Return (x, y) of the center of cell containing provided text 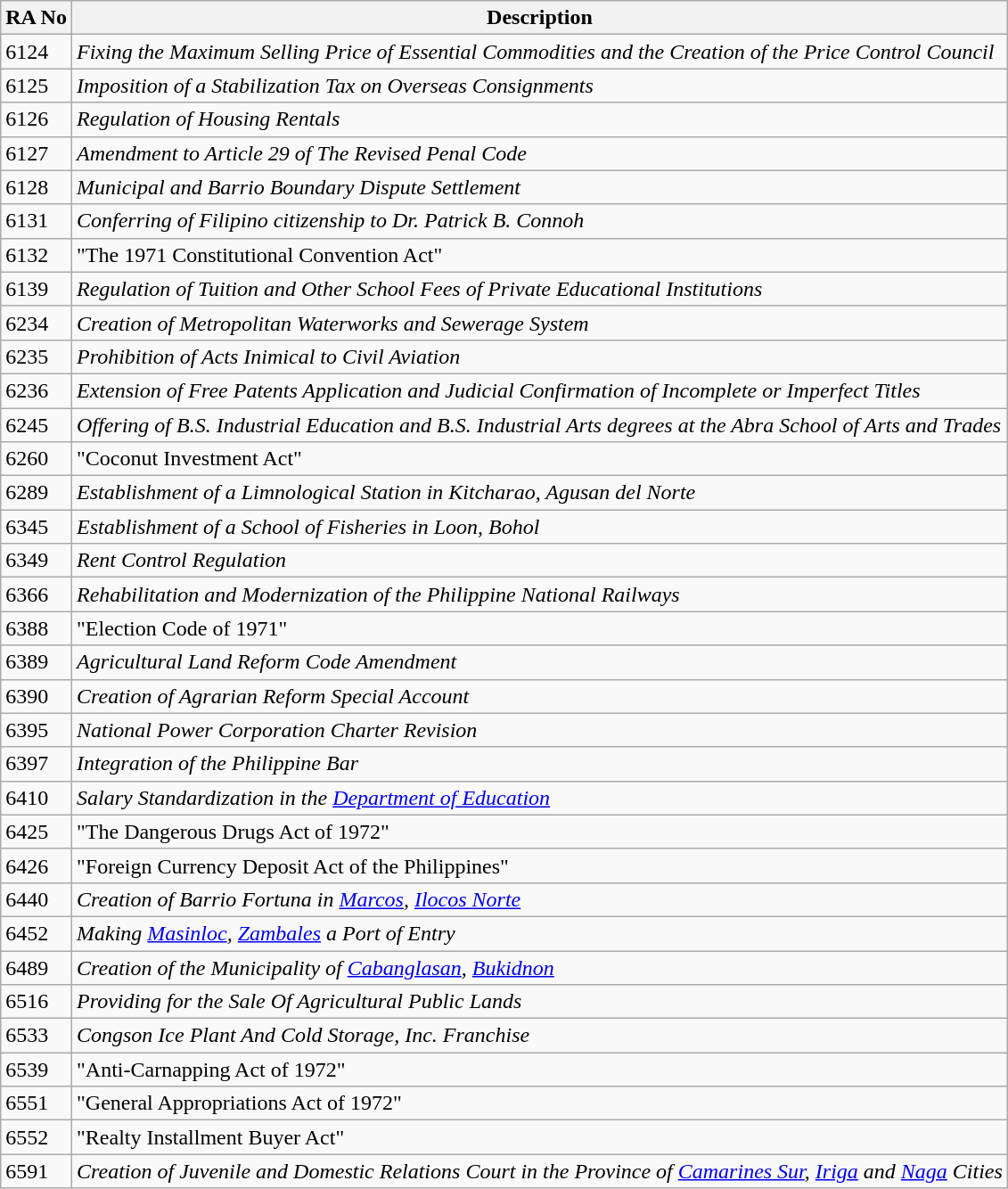
6552 (37, 1137)
6425 (37, 832)
Agricultural Land Reform Code Amendment (539, 662)
Establishment of a School of Fisheries in Loon, Bohol (539, 527)
"The 1971 Constitutional Convention Act" (539, 255)
Creation of the Municipality of Cabanglasan, Bukidnon (539, 967)
Rent Control Regulation (539, 561)
Providing for the Sale Of Agricultural Public Lands (539, 1002)
6126 (37, 119)
Municipal and Barrio Boundary Dispute Settlement (539, 187)
6440 (37, 899)
6345 (37, 527)
Creation of Agrarian Reform Special Account (539, 696)
6489 (37, 967)
6245 (37, 425)
Description (539, 18)
6125 (37, 86)
6551 (37, 1103)
"The Dangerous Drugs Act of 1972" (539, 832)
Fixing the Maximum Selling Price of Essential Commodities and the Creation of the Price Control Council (539, 52)
Amendment to Article 29 of The Revised Penal Code (539, 153)
6124 (37, 52)
6591 (37, 1171)
"General Appropriations Act of 1972" (539, 1103)
"Election Code of 1971" (539, 628)
Conferring of Filipino citizenship to Dr. Patrick B. Connoh (539, 221)
6389 (37, 662)
Making Masinloc, Zambales a Port of Entry (539, 933)
6539 (37, 1070)
6410 (37, 798)
6388 (37, 628)
Creation of Metropolitan Waterworks and Sewerage System (539, 323)
"Foreign Currency Deposit Act of the Philippines" (539, 865)
Regulation of Housing Rentals (539, 119)
6397 (37, 764)
Rehabilitation and Modernization of the Philippine National Railways (539, 594)
Salary Standardization in the Department of Education (539, 798)
6260 (37, 459)
6516 (37, 1002)
Imposition of a Stabilization Tax on Overseas Consignments (539, 86)
Congson Ice Plant And Cold Storage, Inc. Franchise (539, 1036)
6132 (37, 255)
"Realty Installment Buyer Act" (539, 1137)
6139 (37, 289)
Integration of the Philippine Bar (539, 764)
Extension of Free Patents Application and Judicial Confirmation of Incomplete or Imperfect Titles (539, 390)
6128 (37, 187)
Establishment of a Limnological Station in Kitcharao, Agusan del Norte (539, 493)
"Anti-Carnapping Act of 1972" (539, 1070)
6390 (37, 696)
6426 (37, 865)
Offering of B.S. Industrial Education and B.S. Industrial Arts degrees at the Abra School of Arts and Trades (539, 425)
Regulation of Tuition and Other School Fees of Private Educational Institutions (539, 289)
6349 (37, 561)
Prohibition of Acts Inimical to Civil Aviation (539, 357)
6235 (37, 357)
6452 (37, 933)
6395 (37, 730)
RA No (37, 18)
6234 (37, 323)
6127 (37, 153)
6366 (37, 594)
"Coconut Investment Act" (539, 459)
Creation of Juvenile and Domestic Relations Court in the Province of Camarines Sur, Iriga and Naga Cities (539, 1171)
National Power Corporation Charter Revision (539, 730)
6236 (37, 390)
6131 (37, 221)
6289 (37, 493)
Creation of Barrio Fortuna in Marcos, Ilocos Norte (539, 899)
6533 (37, 1036)
